Detect which cell encompasses the target text, then output its (X, Y) center coordinate. 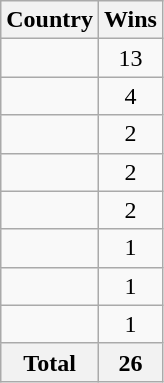
13 (130, 58)
Total (50, 362)
Country (50, 20)
4 (130, 96)
26 (130, 362)
Wins (130, 20)
